Provide the [x, y] coordinate of the cell's center where the given text is located.  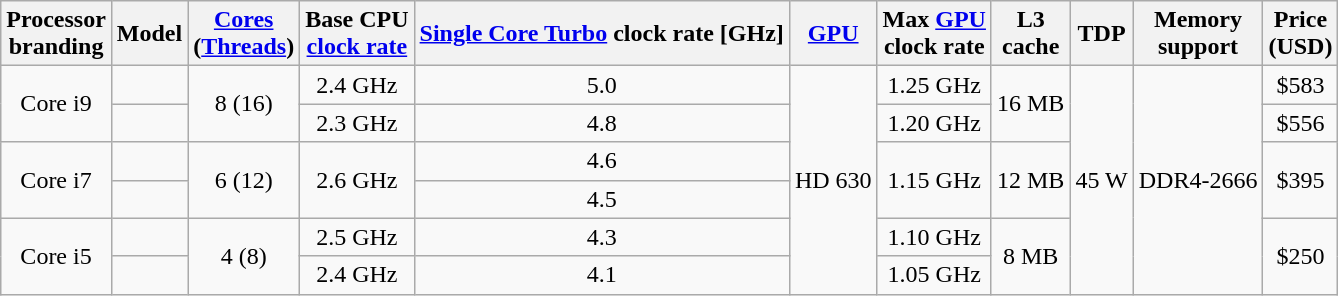
$250 [1300, 256]
Core i5 [56, 256]
Price(USD) [1300, 34]
8 MB [1030, 256]
4.8 [602, 123]
Max GPUclock rate [934, 34]
$583 [1300, 85]
Cores(Threads) [244, 34]
1.25 GHz [934, 85]
1.10 GHz [934, 237]
Core i7 [56, 180]
Processorbranding [56, 34]
2.6 GHz [357, 180]
$395 [1300, 180]
4.3 [602, 237]
2.3 GHz [357, 123]
4.1 [602, 275]
12 MB [1030, 180]
TDP [1102, 34]
DDR4-2666 [1198, 180]
1.20 GHz [934, 123]
L3cache [1030, 34]
6 (12) [244, 180]
4.6 [602, 161]
Model [149, 34]
2.5 GHz [357, 237]
5.0 [602, 85]
Core i9 [56, 104]
8 (16) [244, 104]
4.5 [602, 199]
1.15 GHz [934, 180]
HD 630 [833, 180]
45 W [1102, 180]
1.05 GHz [934, 275]
$556 [1300, 123]
Single Core Turbo clock rate [GHz] [602, 34]
Base CPUclock rate [357, 34]
GPU [833, 34]
Memorysupport [1198, 34]
4 (8) [244, 256]
16 MB [1030, 104]
